Return the [x, y] coordinate for the center point of the cell that contains the specified text.  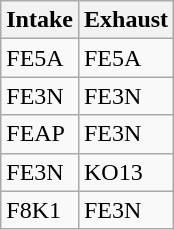
KO13 [126, 172]
Intake [40, 20]
Exhaust [126, 20]
FEAP [40, 134]
F8K1 [40, 210]
